Search for the cell housing the specified text and yield its (x, y) center coordinate. 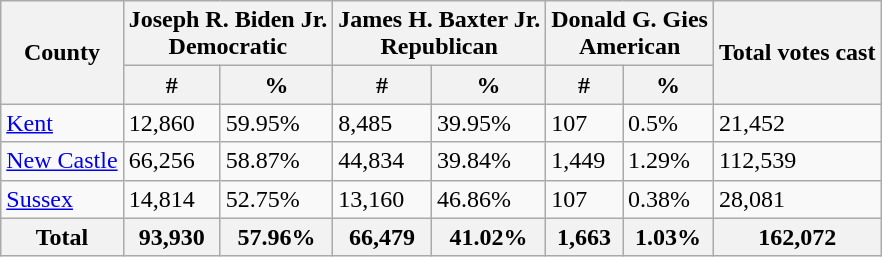
39.84% (488, 161)
66,479 (382, 237)
Kent (62, 123)
52.75% (276, 199)
1,449 (584, 161)
66,256 (172, 161)
James H. Baxter Jr.Republican (440, 34)
Sussex (62, 199)
12,860 (172, 123)
44,834 (382, 161)
1.29% (668, 161)
0.38% (668, 199)
1,663 (584, 237)
Donald G. GiesAmerican (630, 34)
162,072 (797, 237)
112,539 (797, 161)
New Castle (62, 161)
21,452 (797, 123)
28,081 (797, 199)
13,160 (382, 199)
Total votes cast (797, 52)
14,814 (172, 199)
Total (62, 237)
58.87% (276, 161)
59.95% (276, 123)
41.02% (488, 237)
1.03% (668, 237)
57.96% (276, 237)
46.86% (488, 199)
93,930 (172, 237)
39.95% (488, 123)
Joseph R. Biden Jr.Democratic (228, 34)
County (62, 52)
8,485 (382, 123)
0.5% (668, 123)
